Provide the (x, y) coordinate of the cell's center where the given text is located.  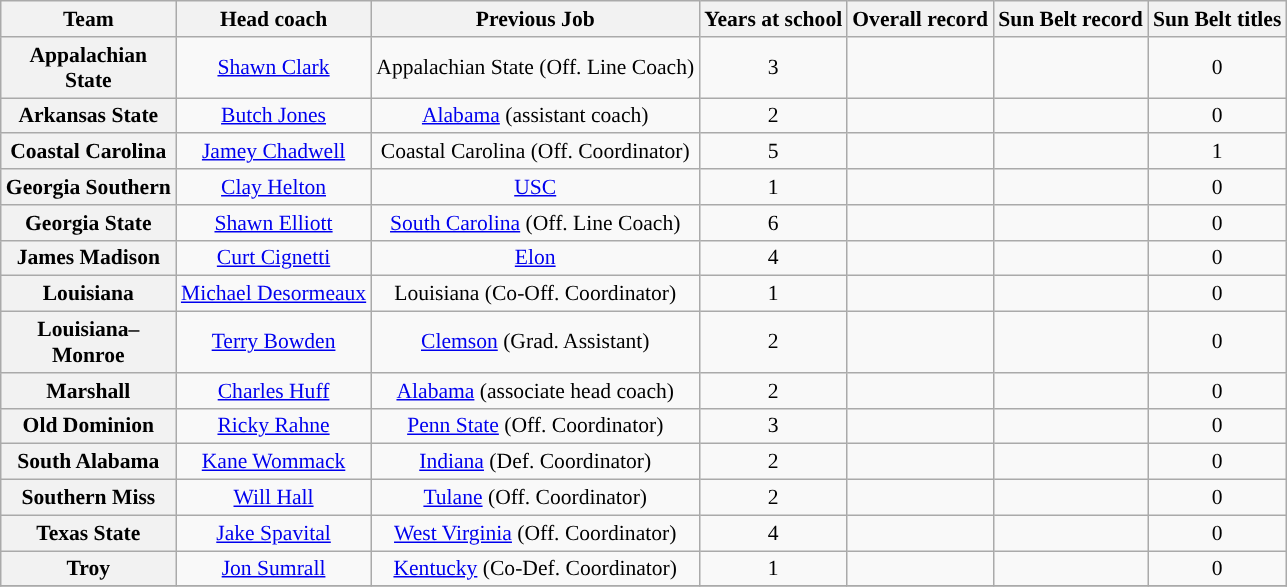
Curt Cignetti (274, 258)
Previous Job (535, 19)
Clay Helton (274, 187)
South Alabama (88, 462)
Years at school (773, 19)
Appalachian State (88, 68)
Terry Bowden (274, 342)
Tulane (Off. Coordinator) (535, 498)
USC (535, 187)
Shawn Elliott (274, 223)
5 (773, 152)
Elon (535, 258)
Old Dominion (88, 426)
Michael Desormeaux (274, 294)
Clemson (Grad. Assistant) (535, 342)
Alabama (assistant coach) (535, 116)
Sun Belt record (1070, 19)
Kane Wommack (274, 462)
Louisiana (88, 294)
Marshall (88, 391)
Jake Spavital (274, 533)
Coastal Carolina (Off. Coordinator) (535, 152)
Louisiana–Monroe (88, 342)
Butch Jones (274, 116)
James Madison (88, 258)
Louisiana (Co-Off. Coordinator) (535, 294)
6 (773, 223)
Coastal Carolina (88, 152)
Alabama (associate head coach) (535, 391)
Ricky Rahne (274, 426)
Indiana (Def. Coordinator) (535, 462)
Georgia State (88, 223)
Shawn Clark (274, 68)
Head coach (274, 19)
South Carolina (Off. Line Coach) (535, 223)
West Virginia (Off. Coordinator) (535, 533)
Charles Huff (274, 391)
Georgia Southern (88, 187)
Team (88, 19)
Penn State (Off. Coordinator) (535, 426)
Appalachian State (Off. Line Coach) (535, 68)
Kentucky (Co-Def. Coordinator) (535, 569)
Jamey Chadwell (274, 152)
Overall record (920, 19)
Troy (88, 569)
Jon Sumrall (274, 569)
Southern Miss (88, 498)
Will Hall (274, 498)
Arkansas State (88, 116)
Texas State (88, 533)
Sun Belt titles (1217, 19)
